Extract the (X, Y) coordinate from the center of the cell holding the provided text.  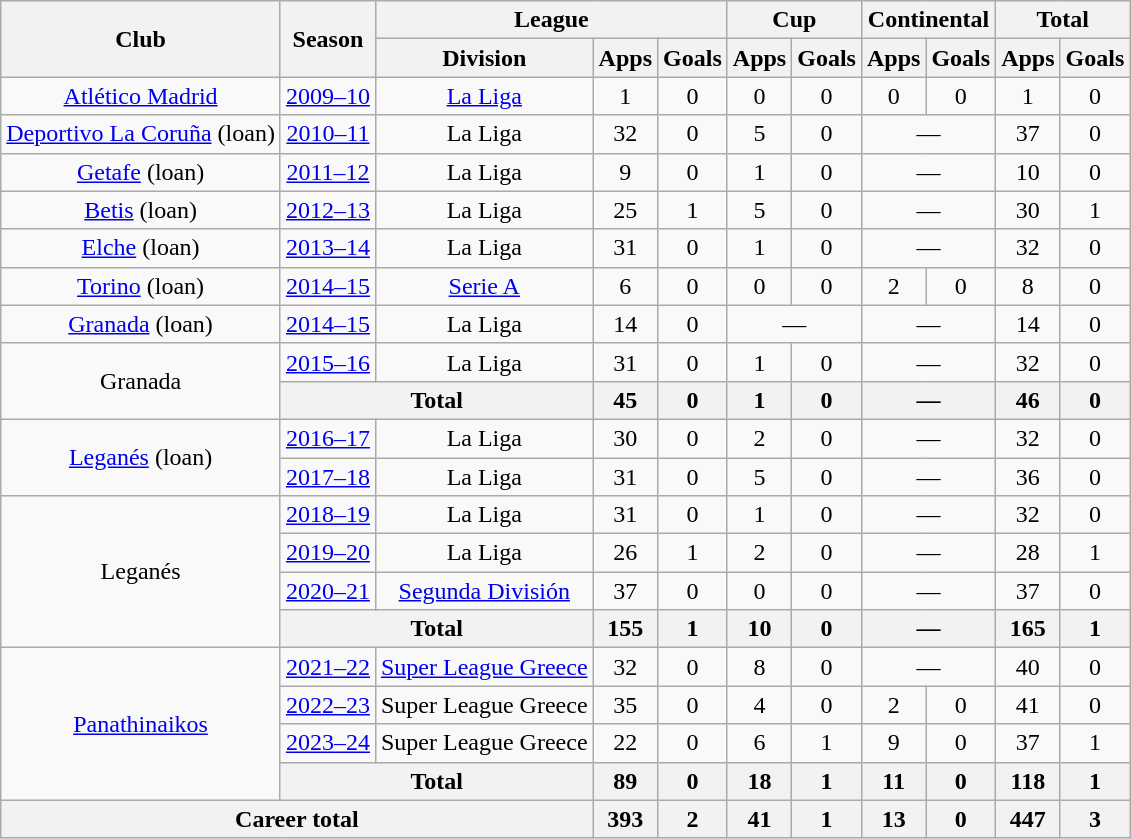
13 (893, 819)
3 (1095, 819)
Betis (loan) (141, 210)
155 (625, 629)
393 (625, 819)
Leganés (loan) (141, 457)
Segunda División (484, 591)
2009–10 (328, 96)
Getafe (loan) (141, 172)
26 (625, 553)
Season (328, 39)
Division (484, 58)
28 (1028, 553)
2010–11 (328, 134)
4 (759, 705)
447 (1028, 819)
Leganés (141, 572)
Deportivo La Coruña (loan) (141, 134)
2017–18 (328, 477)
89 (625, 781)
22 (625, 743)
Elche (loan) (141, 248)
45 (625, 400)
2022–23 (328, 705)
2011–12 (328, 172)
Serie A (484, 286)
2012–13 (328, 210)
2019–20 (328, 553)
35 (625, 705)
Club (141, 39)
Torino (loan) (141, 286)
36 (1028, 477)
Career total (297, 819)
2018–19 (328, 515)
40 (1028, 667)
League (551, 20)
18 (759, 781)
2021–22 (328, 667)
2016–17 (328, 438)
Granada (141, 381)
Panathinaikos (141, 724)
118 (1028, 781)
165 (1028, 629)
2020–21 (328, 591)
2015–16 (328, 362)
11 (893, 781)
25 (625, 210)
Atlético Madrid (141, 96)
46 (1028, 400)
2023–24 (328, 743)
Cup (794, 20)
Granada (loan) (141, 324)
2013–14 (328, 248)
Continental (928, 20)
